From the cell containing the given text, extract its center point as [x, y] coordinate. 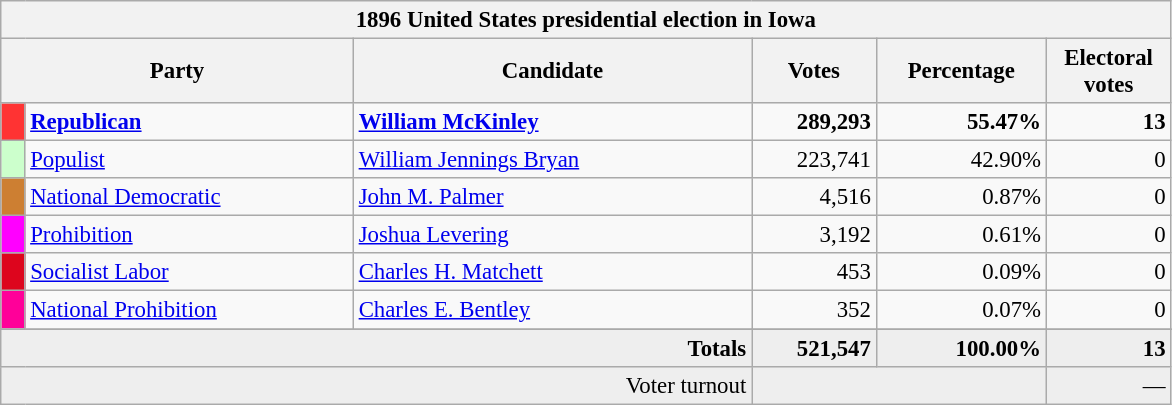
4,516 [814, 197]
1896 United States presidential election in Iowa [586, 20]
42.90% [961, 160]
Socialist Labor [189, 273]
National Prohibition [189, 310]
0.61% [961, 235]
Joshua Levering [552, 235]
289,293 [814, 122]
Voter turnout [376, 385]
Percentage [961, 72]
55.47% [961, 122]
National Democratic [189, 197]
0.07% [961, 310]
Prohibition [189, 235]
352 [814, 310]
Party [178, 72]
453 [814, 273]
0.87% [961, 197]
521,547 [814, 348]
Republican [189, 122]
John M. Palmer [552, 197]
Charles E. Bentley [552, 310]
Electoral votes [1108, 72]
100.00% [961, 348]
— [1108, 385]
0.09% [961, 273]
Votes [814, 72]
3,192 [814, 235]
Totals [376, 348]
William Jennings Bryan [552, 160]
William McKinley [552, 122]
Candidate [552, 72]
223,741 [814, 160]
Charles H. Matchett [552, 273]
Populist [189, 160]
